Return (x, y) of the center of cell containing provided text 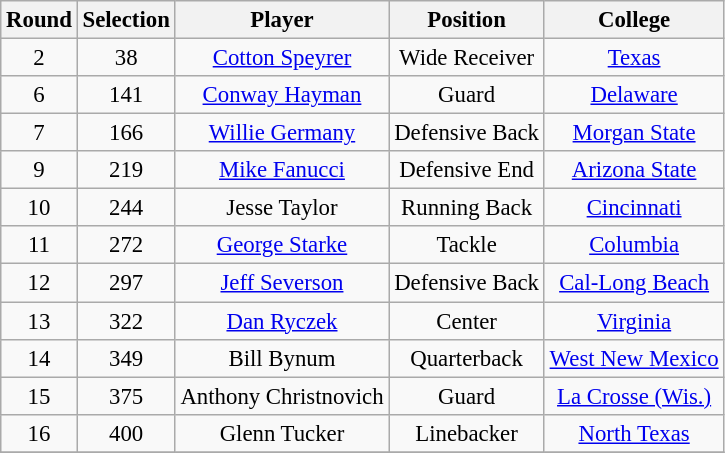
Conway Hayman (282, 95)
11 (39, 245)
15 (39, 396)
12 (39, 283)
349 (126, 358)
Anthony Christnovich (282, 396)
Cincinnati (634, 208)
38 (126, 58)
North Texas (634, 433)
Morgan State (634, 133)
400 (126, 433)
Arizona State (634, 170)
Running Back (466, 208)
141 (126, 95)
Cotton Speyrer (282, 58)
Columbia (634, 245)
16 (39, 433)
West New Mexico (634, 358)
6 (39, 95)
George Starke (282, 245)
Selection (126, 20)
Dan Ryczek (282, 321)
14 (39, 358)
2 (39, 58)
Linebacker (466, 433)
Position (466, 20)
10 (39, 208)
Willie Germany (282, 133)
Wide Receiver (466, 58)
Bill Bynum (282, 358)
166 (126, 133)
Glenn Tucker (282, 433)
297 (126, 283)
Jeff Severson (282, 283)
Defensive End (466, 170)
Mike Fanucci (282, 170)
322 (126, 321)
Center (466, 321)
244 (126, 208)
Virginia (634, 321)
La Crosse (Wis.) (634, 396)
Tackle (466, 245)
Jesse Taylor (282, 208)
Texas (634, 58)
Cal-Long Beach (634, 283)
272 (126, 245)
9 (39, 170)
Quarterback (466, 358)
219 (126, 170)
Player (282, 20)
Delaware (634, 95)
375 (126, 396)
13 (39, 321)
College (634, 20)
Round (39, 20)
7 (39, 133)
